Pinpoint the cell where the given text exists, returning its [X, Y] midpoint coordinate. 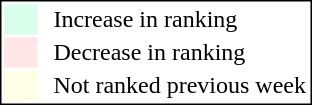
Decrease in ranking [180, 53]
Not ranked previous week [180, 85]
Increase in ranking [180, 19]
